Scan for the cell matching the given text and deliver its [X, Y] coordinate at center. 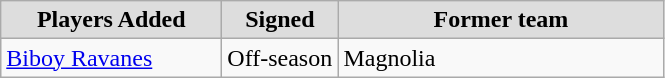
Magnolia [501, 58]
Former team [501, 20]
Signed [280, 20]
Off-season [280, 58]
Players Added [112, 20]
Biboy Ravanes [112, 58]
